Detect which cell encompasses the target text, then output its (x, y) center coordinate. 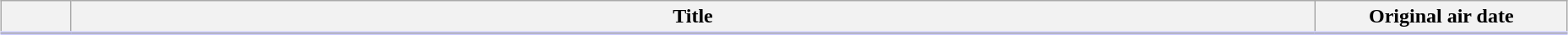
Original air date (1441, 17)
Title (693, 17)
